For the text-containing cell, return its midpoint in (x, y) coordinate format. 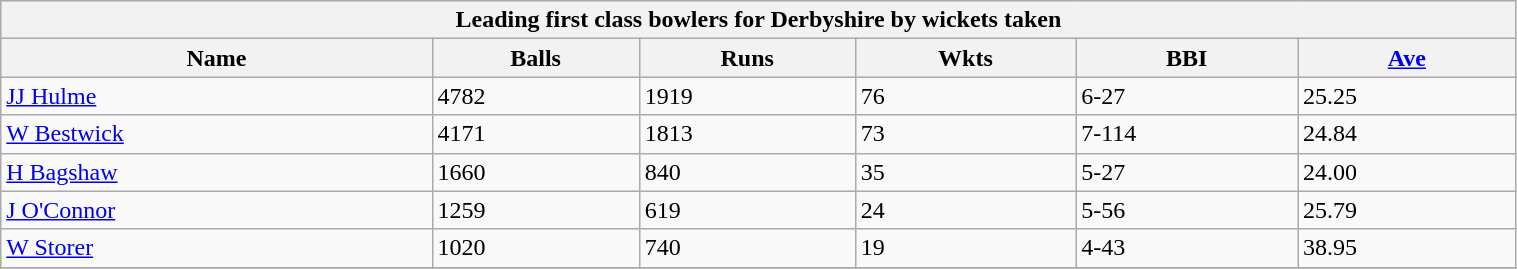
Runs (747, 58)
Ave (1407, 58)
38.95 (1407, 248)
6-27 (1187, 96)
1660 (536, 172)
5-27 (1187, 172)
Name (216, 58)
W Bestwick (216, 134)
BBI (1187, 58)
5-56 (1187, 210)
740 (747, 248)
Wkts (965, 58)
19 (965, 248)
JJ Hulme (216, 96)
4782 (536, 96)
1919 (747, 96)
24 (965, 210)
1259 (536, 210)
Balls (536, 58)
4171 (536, 134)
35 (965, 172)
619 (747, 210)
7-114 (1187, 134)
840 (747, 172)
J O'Connor (216, 210)
H Bagshaw (216, 172)
1813 (747, 134)
Leading first class bowlers for Derbyshire by wickets taken (758, 20)
73 (965, 134)
24.00 (1407, 172)
4-43 (1187, 248)
W Storer (216, 248)
76 (965, 96)
25.79 (1407, 210)
24.84 (1407, 134)
25.25 (1407, 96)
1020 (536, 248)
